Output the [X, Y] coordinate of the center of the cell containing the given text.  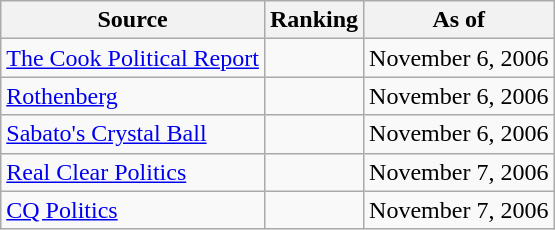
Real Clear Politics [133, 172]
As of [459, 20]
Ranking [314, 20]
Source [133, 20]
CQ Politics [133, 210]
Rothenberg [133, 96]
The Cook Political Report [133, 58]
Sabato's Crystal Ball [133, 134]
